Capture the cell that displays the provided text and extract its [x, y] central coordinate. 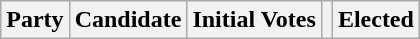
Initial Votes [254, 20]
Party [35, 20]
Elected [376, 20]
Candidate [128, 20]
